Capture the cell that displays the provided text and extract its [x, y] central coordinate. 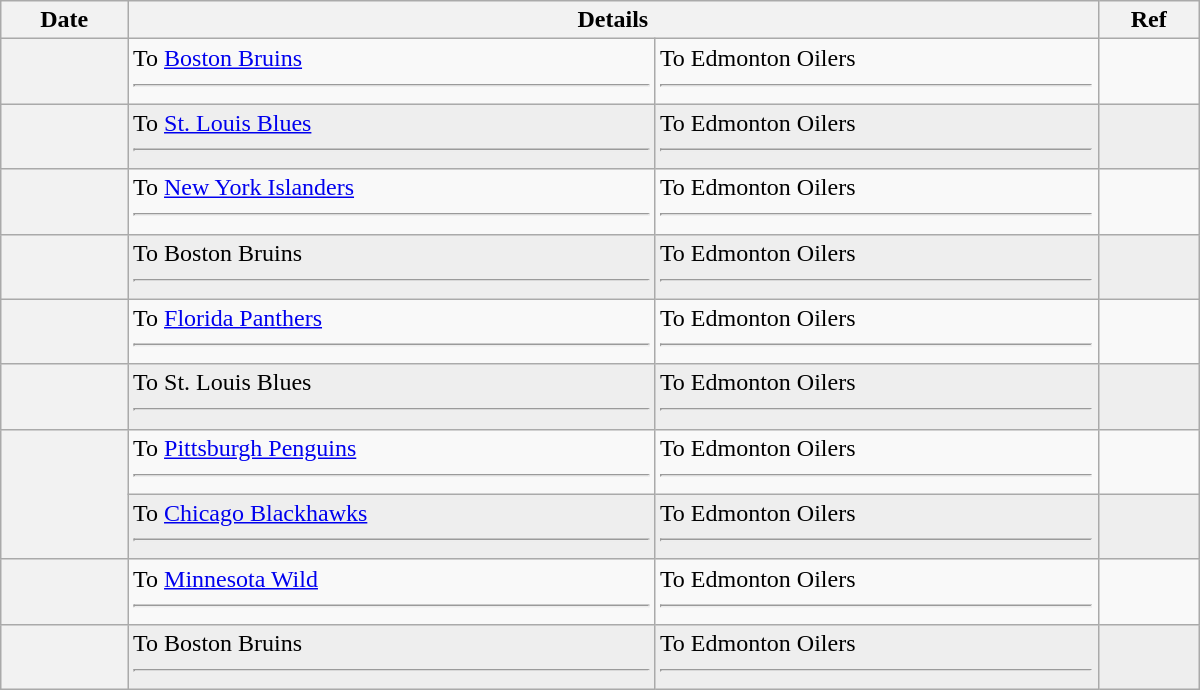
Details [614, 20]
To Chicago Blackhawks [392, 526]
Date [64, 20]
To New York Islanders [392, 202]
To Florida Panthers [392, 332]
Ref [1148, 20]
To Pittsburgh Penguins [392, 462]
To Minnesota Wild [392, 592]
